Capture the cell that displays the provided text and extract its (x, y) central coordinate. 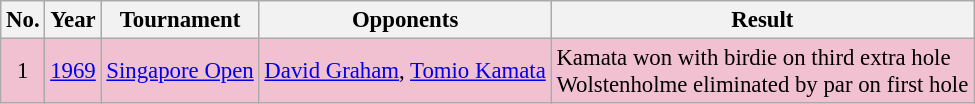
Year (73, 20)
1969 (73, 72)
Singapore Open (180, 72)
1 (23, 72)
Tournament (180, 20)
No. (23, 20)
Kamata won with birdie on third extra holeWolstenholme eliminated by par on first hole (762, 72)
David Graham, Tomio Kamata (405, 72)
Opponents (405, 20)
Result (762, 20)
